Scan for the cell matching the given text and deliver its (X, Y) coordinate at center. 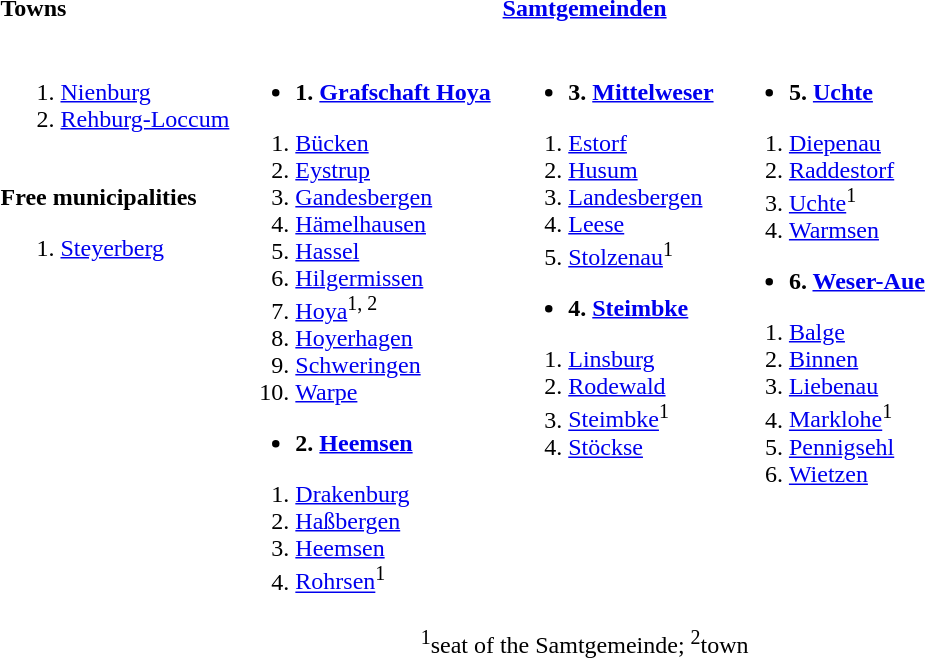
3. MittelweserEstorfHusumLandesbergenLeeseStolzenau14. SteimbkeLinsburgRodewaldSteimbke1Stöckse (616, 324)
